Locate the cell with the specified text and output its [x, y] center coordinate. 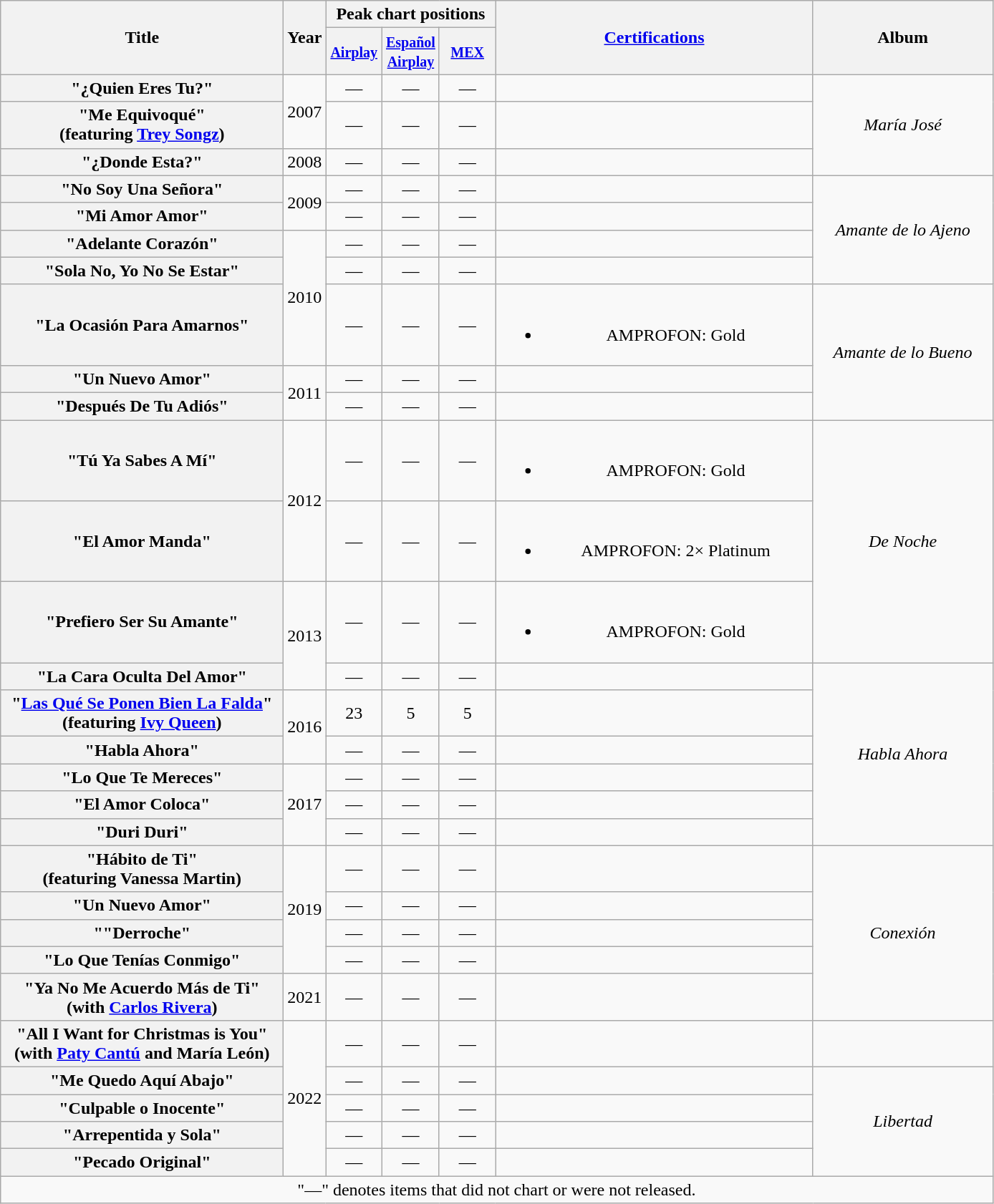
Amante de lo Ajeno [902, 230]
"La Ocasión Para Amarnos" [142, 325]
"Duri Duri" [142, 832]
EspañolAirplay [410, 52]
Title [142, 37]
2019 [305, 909]
Year [305, 37]
2016 [305, 727]
Habla Ahora [902, 754]
"Las Qué Se Ponen Bien La Falda"(featuring Ivy Queen) [142, 713]
2007 [305, 112]
"Arrepentida y Sola" [142, 1135]
2021 [305, 996]
"Me Quedo Aquí Abajo" [142, 1080]
AMPROFON: 2× Platinum [655, 541]
"Tú Ya Sabes A Mí" [142, 460]
"All I Want for Christmas is You"(with Paty Cantú and María León) [142, 1044]
"Hábito de Ti"(featuring Vanessa Martin) [142, 869]
Peak chart positions [411, 14]
2010 [305, 298]
Certifications [655, 37]
Album [902, 37]
"Prefiero Ser Su Amante" [142, 623]
"Mi Amor Amor" [142, 216]
2012 [305, 500]
"No Soy Una Señora" [142, 189]
"—" denotes items that did not chart or were not released. [497, 1190]
"Culpable o Inocente" [142, 1107]
2017 [305, 805]
"¿Donde Esta?" [142, 162]
"Me Equivoqué"(featuring Trey Songz) [142, 125]
María José [902, 125]
"Sola No, Yo No Se Estar" [142, 271]
Amante de lo Bueno [902, 352]
"El Amor Coloca" [142, 805]
De Noche [902, 541]
"El Amor Manda" [142, 541]
"Pecado Original" [142, 1162]
2009 [305, 203]
2011 [305, 392]
2013 [305, 636]
"Adelante Corazón" [142, 243]
Conexión [902, 933]
MEX [467, 52]
2022 [305, 1098]
Airplay [354, 52]
""Derroche" [142, 933]
Libertad [902, 1121]
"Lo Que Tenías Conmigo" [142, 960]
"Después De Tu Adiós" [142, 406]
2008 [305, 162]
"La Cara Oculta Del Amor" [142, 676]
"Ya No Me Acuerdo Más de Ti"(with Carlos Rivera) [142, 996]
"Lo Que Te Mereces" [142, 777]
23 [354, 713]
"¿Quien Eres Tu?" [142, 88]
"Habla Ahora" [142, 750]
